Output the [x, y] coordinate of the center of the cell containing the given text.  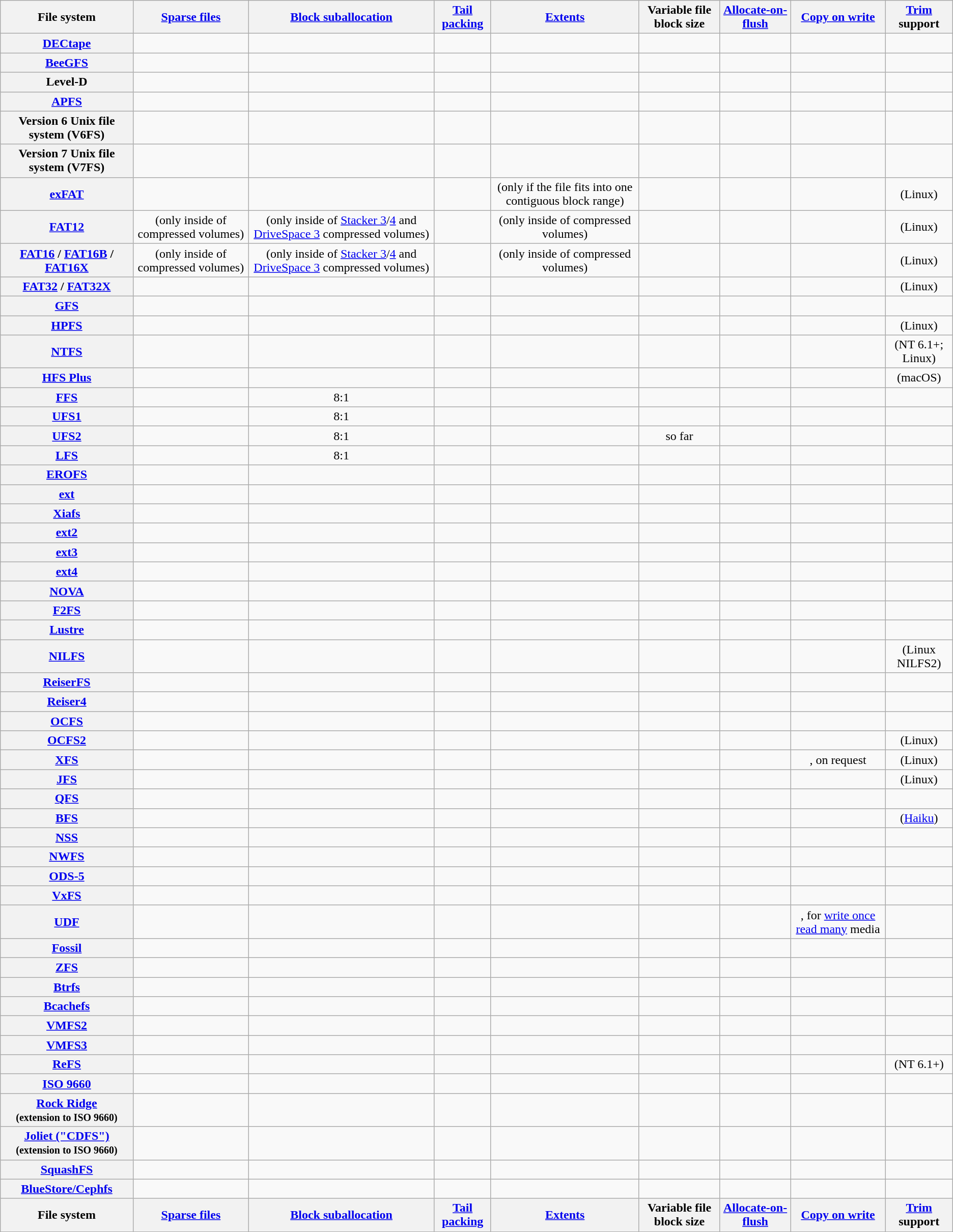
GFS [67, 306]
NWFS [67, 857]
(Linux NILFS2) [919, 656]
ext2 [67, 533]
JFS [67, 779]
F2FS [67, 610]
(NT 6.1+) [919, 1064]
HPFS [67, 325]
exFAT [67, 194]
ISO 9660 [67, 1084]
so far [679, 436]
ext [67, 494]
NOVA [67, 591]
(NT 6.1+; Linux) [919, 351]
(macOS) [919, 378]
NILFS [67, 656]
OCFS [67, 721]
Reiser4 [67, 702]
NSS [67, 837]
UFS1 [67, 417]
XFS [67, 760]
(only if the file fits into one contiguous block range) [565, 194]
ext4 [67, 571]
ReFS [67, 1064]
HFS Plus [67, 378]
FAT12 [67, 227]
BFS [67, 818]
Level-D [67, 82]
Lustre [67, 629]
UFS2 [67, 436]
SquashFS [67, 1169]
ZFS [67, 967]
VMFS3 [67, 1045]
APFS [67, 101]
Xiafs [67, 513]
QFS [67, 799]
Version 7 Unix file system (V7FS) [67, 161]
, for write once read many media [838, 922]
EROFS [67, 475]
ODS-5 [67, 876]
BeeGFS [67, 63]
FFS [67, 397]
Fossil [67, 948]
Joliet ("CDFS")(extension to ISO 9660) [67, 1143]
DECtape [67, 43]
LFS [67, 455]
NTFS [67, 351]
VMFS2 [67, 1026]
FAT16 / FAT16B / FAT16X [67, 260]
UDF [67, 922]
VxFS [67, 895]
OCFS2 [67, 741]
, on request [838, 760]
Bcachefs [67, 1006]
ext3 [67, 552]
Rock Ridge(extension to ISO 9660) [67, 1110]
Version 6 Unix file system (V6FS) [67, 127]
FAT32 / FAT32X [67, 286]
Btrfs [67, 987]
ReiserFS [67, 682]
BlueStore/Cephfs [67, 1189]
(Haiku) [919, 818]
